Return the [X, Y] coordinate for the center point of the cell that contains the specified text.  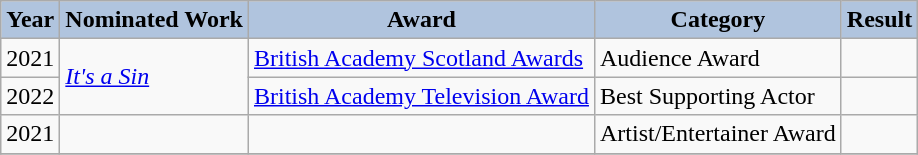
Award [421, 20]
2022 [30, 96]
Artist/Entertainer Award [718, 134]
Year [30, 20]
Audience Award [718, 58]
Category [718, 20]
British Academy Television Award [421, 96]
Result [879, 20]
It's a Sin [154, 77]
British Academy Scotland Awards [421, 58]
Nominated Work [154, 20]
Best Supporting Actor [718, 96]
